Identify which cell holds the provided text, then report its (x, y) central coordinate. 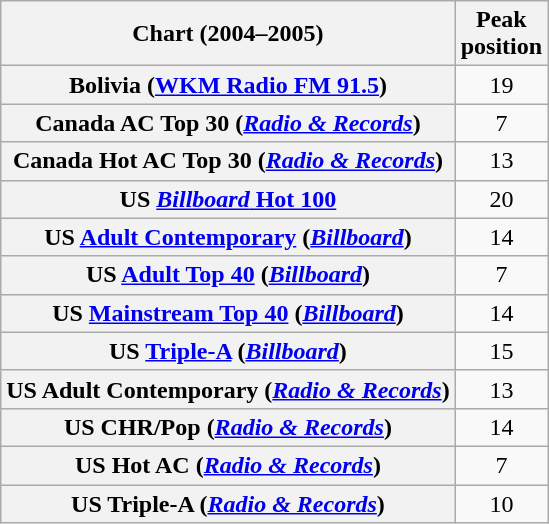
US Adult Contemporary (Radio & Records) (228, 389)
Canada Hot AC Top 30 (Radio & Records) (228, 161)
Canada AC Top 30 (Radio & Records) (228, 123)
Chart (2004–2005) (228, 34)
10 (501, 503)
US Triple-A (Radio & Records) (228, 503)
19 (501, 85)
20 (501, 199)
US Triple-A (Billboard) (228, 351)
Bolivia (WKM Radio FM 91.5) (228, 85)
US Hot AC (Radio & Records) (228, 465)
US Mainstream Top 40 (Billboard) (228, 313)
US Adult Top 40 (Billboard) (228, 275)
15 (501, 351)
Peakposition (501, 34)
US Adult Contemporary (Billboard) (228, 237)
US Billboard Hot 100 (228, 199)
US CHR/Pop (Radio & Records) (228, 427)
